Capture the cell that displays the provided text and extract its (x, y) central coordinate. 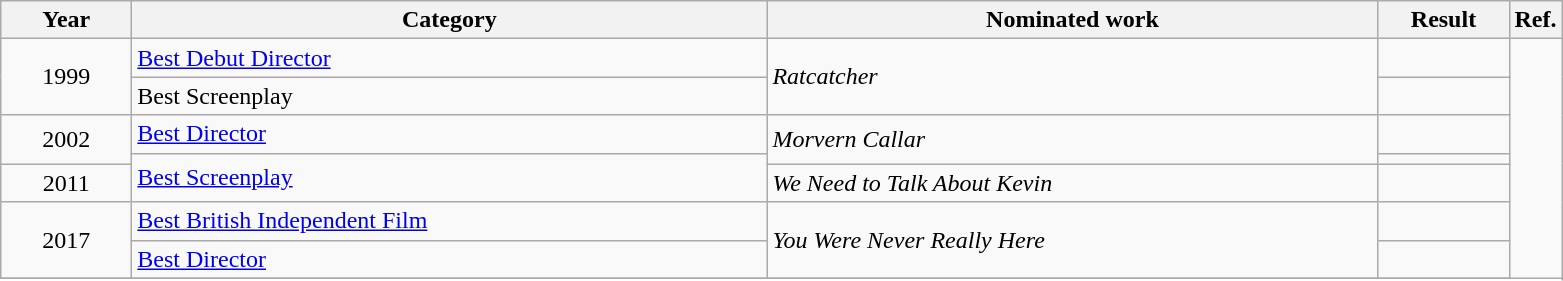
Ref. (1536, 20)
We Need to Talk About Kevin (1072, 183)
1999 (66, 77)
You Were Never Really Here (1072, 240)
Best British Independent Film (450, 221)
Category (450, 20)
Nominated work (1072, 20)
2011 (66, 183)
Ratcatcher (1072, 77)
Year (66, 20)
2002 (66, 140)
2017 (66, 240)
Morvern Callar (1072, 140)
Best Debut Director (450, 58)
Result (1444, 20)
